From the cell containing the given text, extract its center point as [X, Y] coordinate. 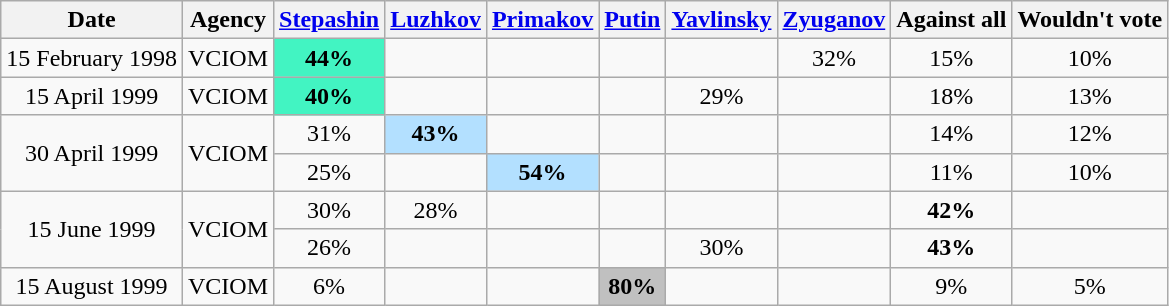
14% [952, 134]
5% [1090, 286]
25% [330, 172]
12% [1090, 134]
15 April 1999 [92, 96]
Against all [952, 20]
Agency [228, 20]
Primakov [542, 20]
44% [330, 58]
6% [330, 286]
26% [330, 248]
Wouldn't vote [1090, 20]
Yavlinsky [722, 20]
29% [722, 96]
32% [834, 58]
42% [952, 210]
Putin [632, 20]
80% [632, 286]
18% [952, 96]
15% [952, 58]
15 June 1999 [92, 229]
30 April 1999 [92, 153]
15 February 1998 [92, 58]
13% [1090, 96]
Stepashin [330, 20]
Luzhkov [436, 20]
Date [92, 20]
11% [952, 172]
28% [436, 210]
31% [330, 134]
54% [542, 172]
Zyuganov [834, 20]
9% [952, 286]
40% [330, 96]
15 August 1999 [92, 286]
